Provide the (X, Y) coordinate of the cell's center where the given text is located.  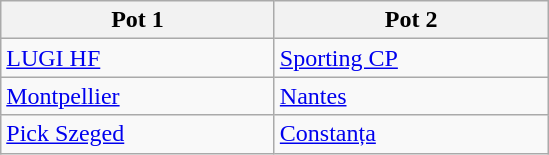
Pot 2 (411, 20)
LUGI HF (138, 58)
Sporting CP (411, 58)
Constanța (411, 134)
Montpellier (138, 96)
Pot 1 (138, 20)
Pick Szeged (138, 134)
Nantes (411, 96)
